Pinpoint the cell where the given text exists, returning its (x, y) midpoint coordinate. 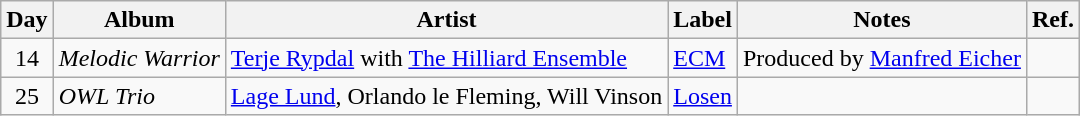
25 (27, 96)
Melodic Warrior (139, 58)
Album (139, 20)
Label (703, 20)
14 (27, 58)
Lage Lund, Orlando le Fleming, Will Vinson (446, 96)
Produced by Manfred Eicher (882, 58)
Terje Rypdal with The Hilliard Ensemble (446, 58)
ECM (703, 58)
Day (27, 20)
OWL Trio (139, 96)
Artist (446, 20)
Ref. (1052, 20)
Losen (703, 96)
Notes (882, 20)
